Search for the cell housing the specified text and yield its (X, Y) center coordinate. 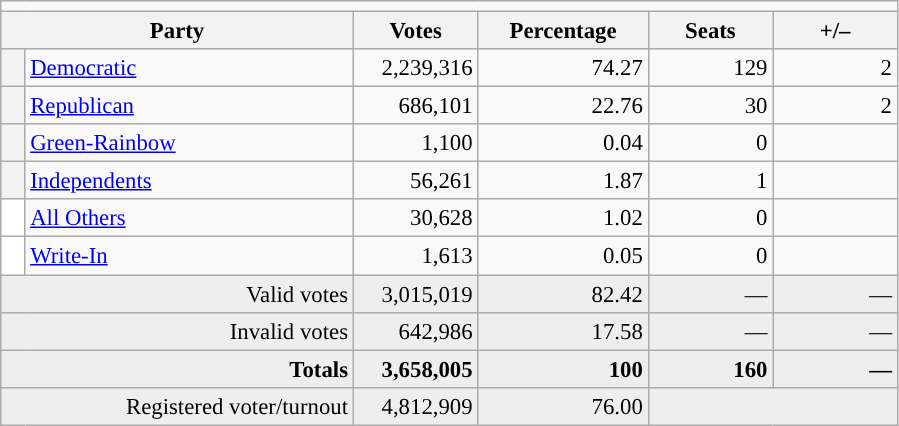
1.02 (563, 219)
Write-In (189, 256)
1 (710, 181)
686,101 (416, 106)
129 (710, 68)
Registered voter/turnout (178, 406)
Valid votes (178, 294)
Green-Rainbow (189, 143)
Seats (710, 31)
All Others (189, 219)
Republican (189, 106)
1,100 (416, 143)
76.00 (563, 406)
642,986 (416, 331)
56,261 (416, 181)
Independents (189, 181)
0.04 (563, 143)
100 (563, 369)
74.27 (563, 68)
Votes (416, 31)
22.76 (563, 106)
3,015,019 (416, 294)
3,658,005 (416, 369)
Democratic (189, 68)
Totals (178, 369)
160 (710, 369)
1.87 (563, 181)
+/– (836, 31)
1,613 (416, 256)
30 (710, 106)
82.42 (563, 294)
Party (178, 31)
30,628 (416, 219)
0.05 (563, 256)
4,812,909 (416, 406)
17.58 (563, 331)
Invalid votes (178, 331)
2,239,316 (416, 68)
Percentage (563, 31)
